Search for the cell housing the specified text and yield its [x, y] center coordinate. 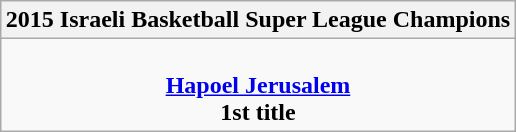
Hapoel Jerusalem 1st title [258, 85]
2015 Israeli Basketball Super League Champions [258, 20]
